For the text-containing cell, return its midpoint in (x, y) coordinate format. 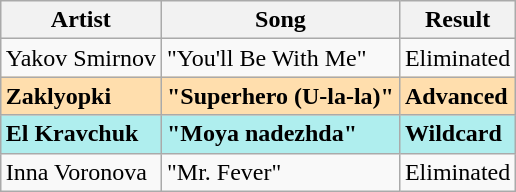
"Moya nadezhda" (281, 134)
El Kravchuk (80, 134)
Artist (80, 20)
"You'll Be With Me" (281, 58)
Wildcard (457, 134)
"Mr. Fever" (281, 172)
Inna Voronova (80, 172)
Advanced (457, 96)
Yakov Smirnov (80, 58)
Song (281, 20)
"Superhero (U-la-la)" (281, 96)
Result (457, 20)
Zaklyopki (80, 96)
